Capture the cell that displays the provided text and extract its (X, Y) central coordinate. 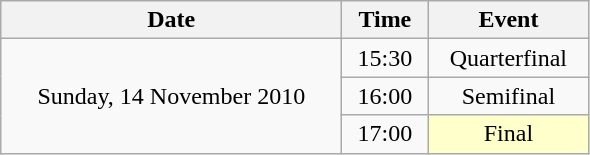
Semifinal (508, 96)
16:00 (385, 96)
Event (508, 20)
Final (508, 134)
Quarterfinal (508, 58)
Sunday, 14 November 2010 (172, 96)
Date (172, 20)
15:30 (385, 58)
Time (385, 20)
17:00 (385, 134)
